Determine the (x, y) coordinate at the center of the cell enclosing the given text.  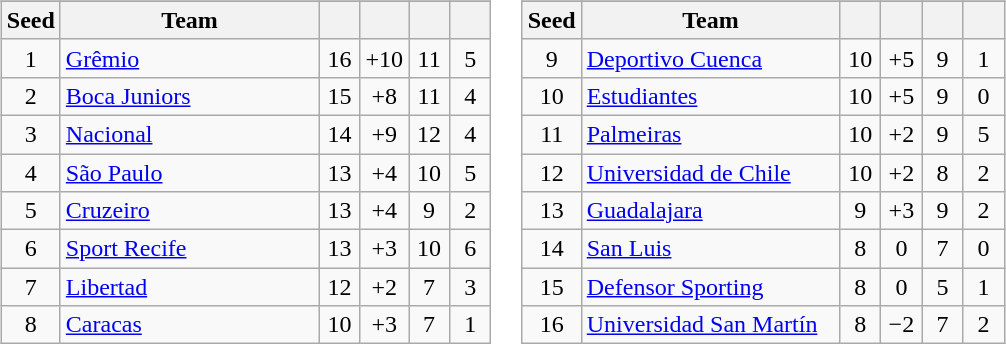
Caracas (190, 325)
Boca Juniors (190, 96)
Nacional (190, 134)
San Luis (710, 249)
Grêmio (190, 58)
+8 (384, 96)
Palmeiras (710, 134)
Estudiantes (710, 96)
São Paulo (190, 173)
Libertad (190, 287)
Defensor Sporting (710, 287)
Universidad de Chile (710, 173)
Deportivo Cuenca (710, 58)
+9 (384, 134)
Universidad San Martín (710, 325)
−2 (902, 325)
Sport Recife (190, 249)
Cruzeiro (190, 211)
+10 (384, 58)
Guadalajara (710, 211)
